Capture the cell that displays the provided text and extract its [x, y] central coordinate. 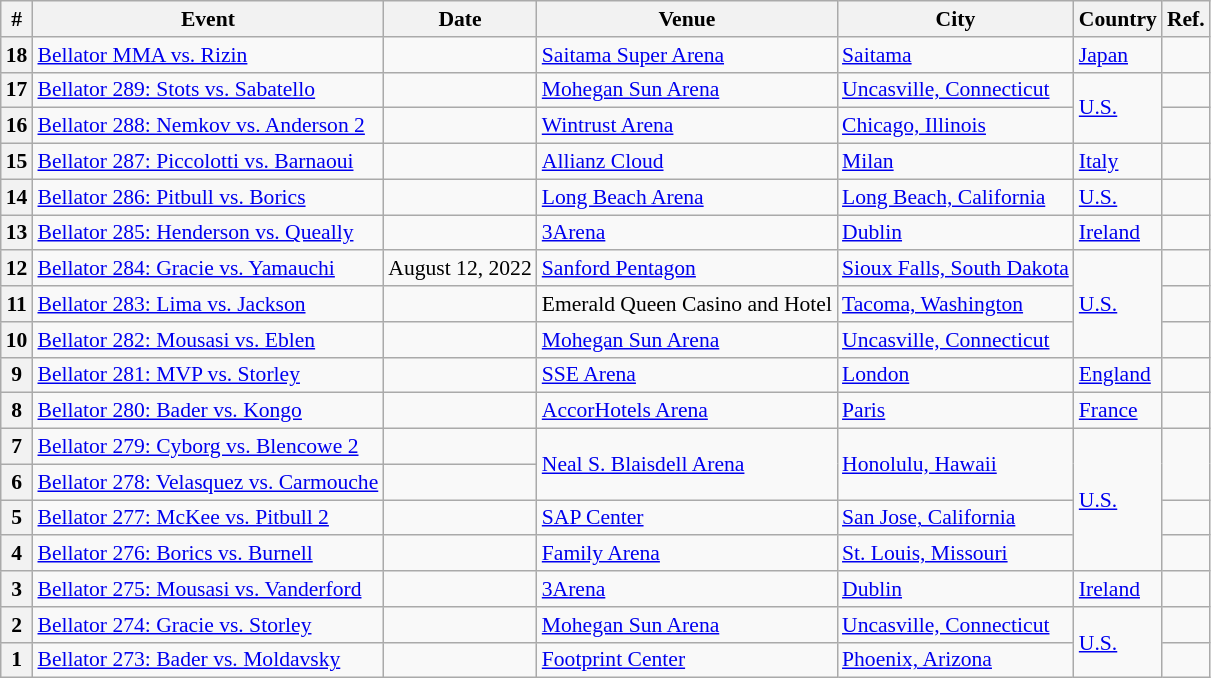
San Jose, California [956, 518]
Venue [687, 19]
6 [17, 482]
Allianz Cloud [687, 162]
Bellator 289: Stots vs. Sabatello [208, 90]
# [17, 19]
Long Beach Arena [687, 197]
Wintrust Arena [687, 126]
Ref. [1186, 19]
Bellator 278: Velasquez vs. Carmouche [208, 482]
17 [17, 90]
Paris [956, 411]
Chicago, Illinois [956, 126]
Bellator 276: Borics vs. Burnell [208, 554]
Bellator 282: Mousasi vs. Eblen [208, 340]
14 [17, 197]
Date [460, 19]
9 [17, 375]
Saitama [956, 55]
10 [17, 340]
Country [1118, 19]
Bellator 275: Mousasi vs. Vanderford [208, 589]
16 [17, 126]
Bellator 284: Gracie vs. Yamauchi [208, 269]
Sioux Falls, South Dakota [956, 269]
13 [17, 233]
SAP Center [687, 518]
Bellator 273: Bader vs. Moldavsky [208, 660]
8 [17, 411]
Bellator 281: MVP vs. Storley [208, 375]
St. Louis, Missouri [956, 554]
City [956, 19]
August 12, 2022 [460, 269]
SSE Arena [687, 375]
5 [17, 518]
Bellator 274: Gracie vs. Storley [208, 625]
15 [17, 162]
Bellator 279: Cyborg vs. Blencowe 2 [208, 447]
Bellator 283: Lima vs. Jackson [208, 304]
Bellator 280: Bader vs. Kongo [208, 411]
Neal S. Blaisdell Arena [687, 464]
7 [17, 447]
Bellator 277: McKee vs. Pitbull 2 [208, 518]
Tacoma, Washington [956, 304]
Milan [956, 162]
Italy [1118, 162]
Saitama Super Arena [687, 55]
3 [17, 589]
Footprint Center [687, 660]
Long Beach, California [956, 197]
4 [17, 554]
12 [17, 269]
Family Arena [687, 554]
Phoenix, Arizona [956, 660]
Bellator 287: Piccolotti vs. Barnaoui [208, 162]
11 [17, 304]
Honolulu, Hawaii [956, 464]
AccorHotels Arena [687, 411]
Event [208, 19]
Sanford Pentagon [687, 269]
Bellator 286: Pitbull vs. Borics [208, 197]
Bellator 288: Nemkov vs. Anderson 2 [208, 126]
Japan [1118, 55]
England [1118, 375]
Bellator 285: Henderson vs. Queally [208, 233]
France [1118, 411]
2 [17, 625]
Bellator MMA vs. Rizin [208, 55]
1 [17, 660]
Emerald Queen Casino and Hotel [687, 304]
London [956, 375]
18 [17, 55]
